For the text-containing cell, return its midpoint in (X, Y) coordinate format. 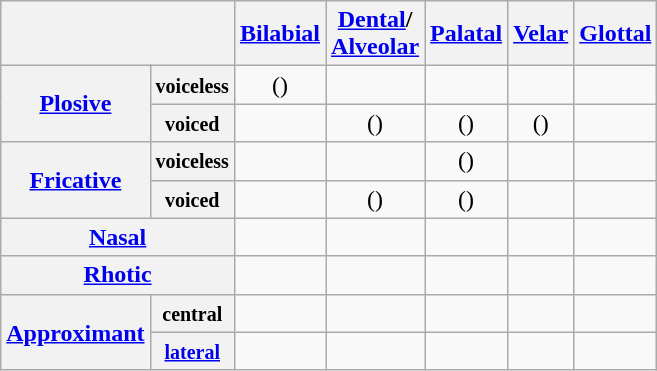
Bilabial (280, 34)
Velar (541, 34)
Palatal (466, 34)
lateral (192, 351)
Rhotic (118, 275)
central (192, 313)
Dental/Alveolar (376, 34)
Glottal (616, 34)
Approximant (76, 332)
Plosive (76, 104)
Fricative (76, 180)
Nasal (118, 237)
